Search for the cell housing the specified text and yield its [X, Y] center coordinate. 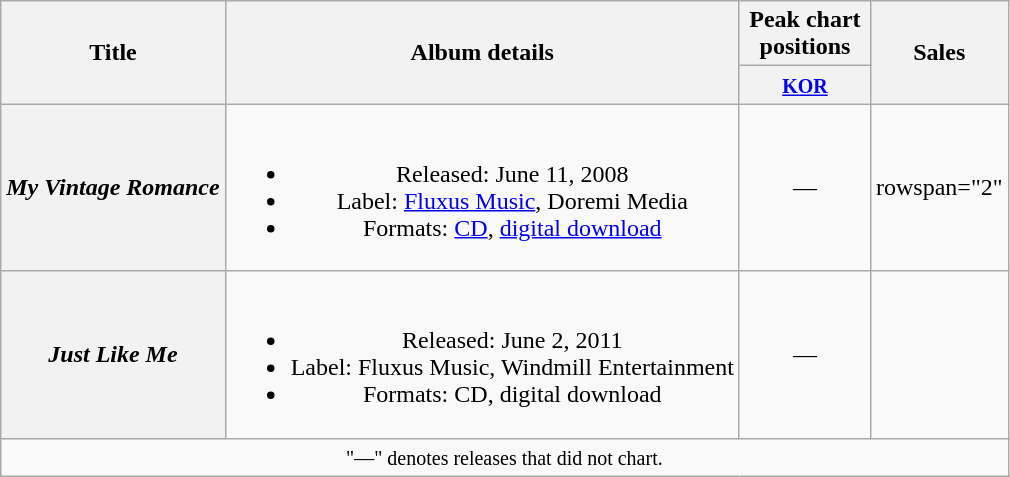
Title [113, 52]
rowspan="2" [939, 188]
Released: June 2, 2011Label: Fluxus Music, Windmill EntertainmentFormats: CD, digital download [482, 354]
Peak chart positions [804, 34]
KOR [804, 85]
Album details [482, 52]
My Vintage Romance [113, 188]
Released: June 11, 2008Label: Fluxus Music, Doremi MediaFormats: CD, digital download [482, 188]
Just Like Me [113, 354]
"—" denotes releases that did not chart. [504, 457]
Sales [939, 52]
